For the text-containing cell, return its midpoint in (X, Y) coordinate format. 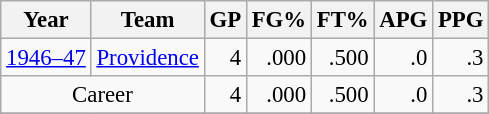
APG (404, 20)
PPG (461, 20)
Team (148, 20)
Career (102, 95)
1946–47 (46, 58)
GP (225, 20)
FG% (278, 20)
Year (46, 20)
FT% (342, 20)
Providence (148, 58)
